Provide the (X, Y) coordinate of the cell's center where the given text is located.  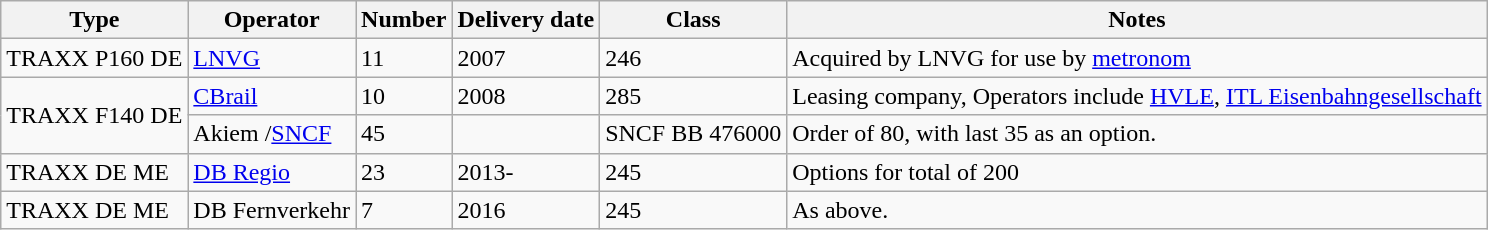
As above. (1137, 210)
Order of 80, with last 35 as an option. (1137, 134)
2016 (526, 210)
LNVG (272, 58)
DB Fernverkehr (272, 210)
10 (404, 96)
SNCF BB 476000 (694, 134)
DB Regio (272, 172)
Akiem /SNCF (272, 134)
Delivery date (526, 20)
TRAXX F140 DE (94, 115)
TRAXX P160 DE (94, 58)
246 (694, 58)
Number (404, 20)
Class (694, 20)
45 (404, 134)
285 (694, 96)
2007 (526, 58)
23 (404, 172)
Leasing company, Operators include HVLE, ITL Eisenbahngesellschaft (1137, 96)
7 (404, 210)
Acquired by LNVG for use by metronom (1137, 58)
2008 (526, 96)
Notes (1137, 20)
11 (404, 58)
CBrail (272, 96)
Options for total of 200 (1137, 172)
2013- (526, 172)
Operator (272, 20)
Type (94, 20)
